Capture the cell that displays the provided text and extract its [x, y] central coordinate. 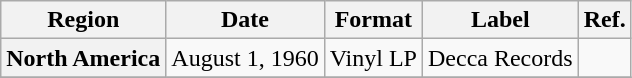
Label [500, 20]
North America [84, 58]
Date [245, 20]
Format [373, 20]
Region [84, 20]
August 1, 1960 [245, 58]
Decca Records [500, 58]
Vinyl LP [373, 58]
Ref. [604, 20]
